Locate the cell with the specified text and output its [X, Y] center coordinate. 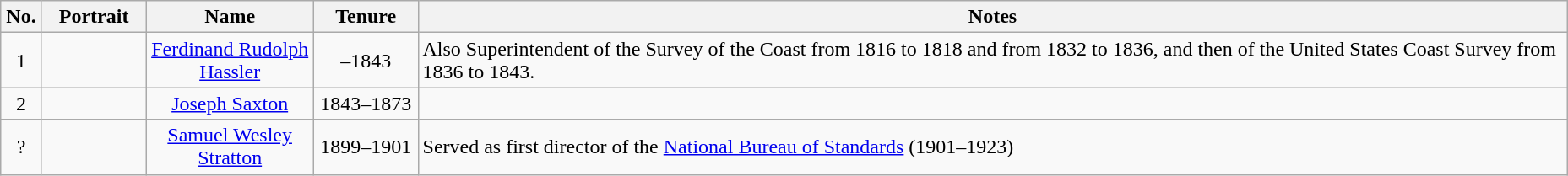
Also Superintendent of the Survey of the Coast from 1816 to 1818 and from 1832 to 1836, and then of the United States Coast Survey from 1836 to 1843. [993, 61]
Portrait [94, 17]
Name [230, 17]
2 [22, 104]
1899–1901 [366, 147]
? [22, 147]
Samuel Wesley Stratton [230, 147]
1843–1873 [366, 104]
1 [22, 61]
Served as first director of the National Bureau of Standards (1901–1923) [993, 147]
No. [22, 17]
Ferdinand Rudolph Hassler [230, 61]
Tenure [366, 17]
–1843 [366, 61]
Joseph Saxton [230, 104]
Notes [993, 17]
